Return [x, y] of the center of cell containing provided text 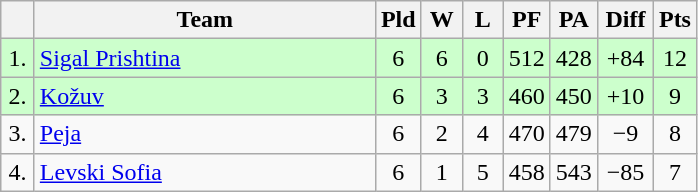
8 [674, 134]
2. [18, 96]
428 [574, 58]
PF [526, 20]
W [442, 20]
12 [674, 58]
PA [574, 20]
450 [574, 96]
9 [674, 96]
−9 [625, 134]
Sigal Prishtina [204, 58]
1. [18, 58]
L [482, 20]
−85 [625, 172]
458 [526, 172]
4. [18, 172]
543 [574, 172]
4 [482, 134]
2 [442, 134]
Pts [674, 20]
5 [482, 172]
1 [442, 172]
+10 [625, 96]
0 [482, 58]
479 [574, 134]
Diff [625, 20]
Kožuv [204, 96]
470 [526, 134]
Pld [398, 20]
7 [674, 172]
Team [204, 20]
+84 [625, 58]
460 [526, 96]
512 [526, 58]
Levski Sofia [204, 172]
Peja [204, 134]
3. [18, 134]
